Detect which cell encompasses the target text, then output its (x, y) center coordinate. 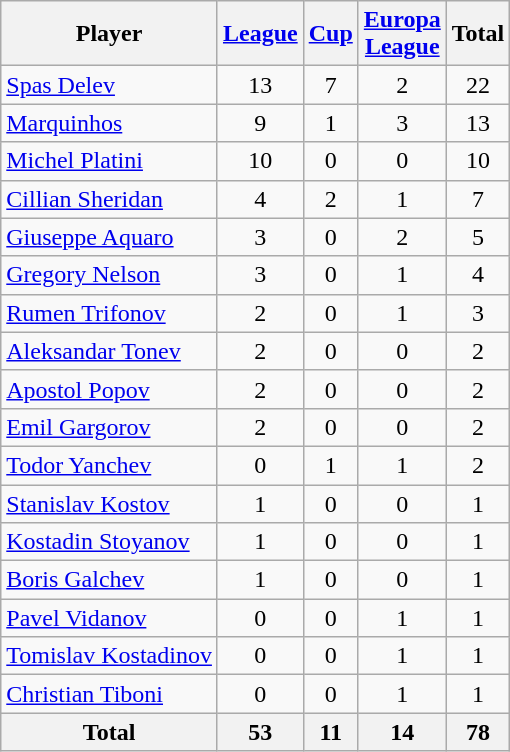
78 (478, 732)
Giuseppe Aquaro (110, 237)
22 (478, 85)
Tomislav Kostadinov (110, 656)
Rumen Trifonov (110, 313)
EuropaLeague (402, 34)
Spas Delev (110, 85)
5 (478, 237)
Christian Tiboni (110, 694)
Emil Gargorov (110, 427)
League (260, 34)
11 (330, 732)
Michel Platini (110, 161)
Stanislav Kostov (110, 503)
Kostadin Stoyanov (110, 542)
14 (402, 732)
Cillian Sheridan (110, 199)
Gregory Nelson (110, 275)
Cup (330, 34)
9 (260, 123)
53 (260, 732)
Boris Galchev (110, 580)
Player (110, 34)
Aleksandar Tonev (110, 351)
Apostol Popov (110, 389)
Pavel Vidanov (110, 618)
Todor Yanchev (110, 465)
Marquinhos (110, 123)
